For the text-containing cell, return its midpoint in (X, Y) coordinate format. 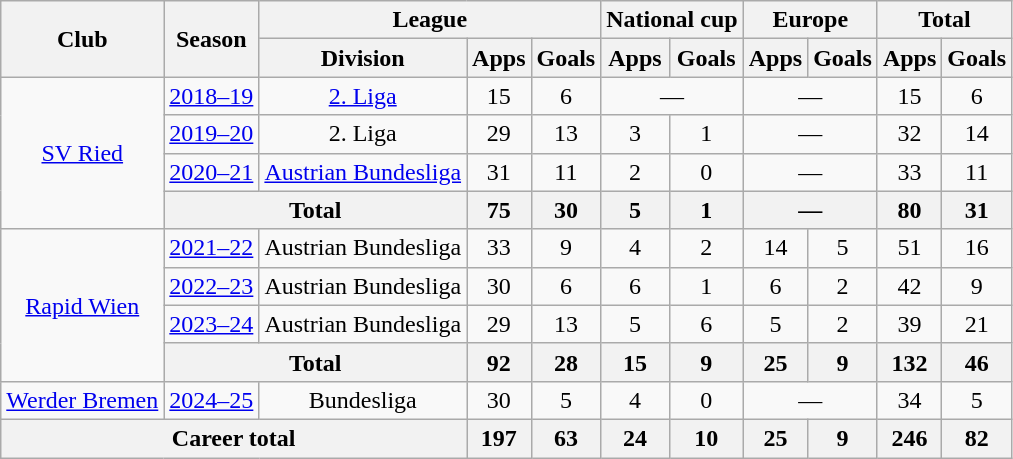
246 (909, 438)
32 (909, 134)
46 (977, 362)
3 (635, 134)
2018–19 (212, 96)
132 (909, 362)
34 (909, 400)
2023–24 (212, 324)
16 (977, 248)
2021–22 (212, 248)
Season (212, 39)
League (430, 20)
21 (977, 324)
Europe (810, 20)
2019–20 (212, 134)
63 (566, 438)
2024–25 (212, 400)
Werder Bremen (82, 400)
42 (909, 286)
Rapid Wien (82, 305)
10 (706, 438)
2020–21 (212, 172)
Career total (234, 438)
80 (909, 210)
75 (499, 210)
Club (82, 39)
39 (909, 324)
National cup (672, 20)
24 (635, 438)
Division (363, 58)
92 (499, 362)
28 (566, 362)
51 (909, 248)
197 (499, 438)
2022–23 (212, 286)
Bundesliga (363, 400)
SV Ried (82, 153)
82 (977, 438)
